Search for the cell housing the specified text and yield its [X, Y] center coordinate. 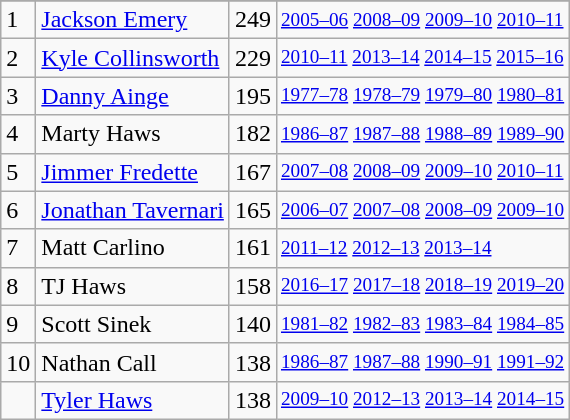
2011–12 2012–13 2013–14 [422, 248]
10 [18, 362]
249 [252, 20]
140 [252, 324]
229 [252, 58]
8 [18, 286]
6 [18, 210]
TJ Haws [133, 286]
Tyler Haws [133, 400]
Jonathan Tavernari [133, 210]
167 [252, 172]
Nathan Call [133, 362]
1986–87 1987–88 1988–89 1989–90 [422, 134]
Scott Sinek [133, 324]
Danny Ainge [133, 96]
1 [18, 20]
Kyle Collinsworth [133, 58]
Matt Carlino [133, 248]
2005–06 2008–09 2009–10 2010–11 [422, 20]
195 [252, 96]
2016–17 2017–18 2018–19 2019–20 [422, 286]
Marty Haws [133, 134]
5 [18, 172]
2007–08 2008–09 2009–10 2010–11 [422, 172]
2009–10 2012–13 2013–14 2014–15 [422, 400]
161 [252, 248]
165 [252, 210]
4 [18, 134]
7 [18, 248]
3 [18, 96]
182 [252, 134]
9 [18, 324]
1981–82 1982–83 1983–84 1984–85 [422, 324]
158 [252, 286]
2010–11 2013–14 2014–15 2015–16 [422, 58]
1986–87 1987–88 1990–91 1991–92 [422, 362]
1977–78 1978–79 1979–80 1980–81 [422, 96]
Jimmer Fredette [133, 172]
2 [18, 58]
Jackson Emery [133, 20]
2006–07 2007–08 2008–09 2009–10 [422, 210]
